Extract the [x, y] coordinate from the center of the cell holding the provided text.  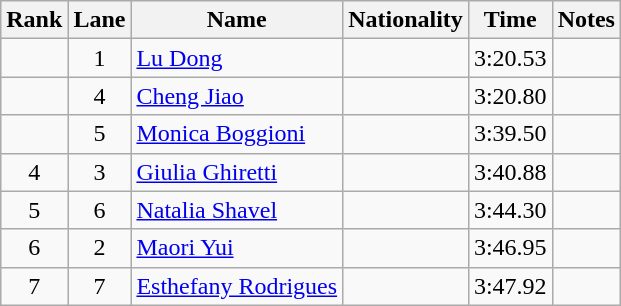
3:44.30 [510, 210]
Monica Boggioni [237, 134]
2 [100, 248]
Name [237, 20]
Lu Dong [237, 58]
3:20.53 [510, 58]
3:39.50 [510, 134]
Esthefany Rodrigues [237, 286]
Giulia Ghiretti [237, 172]
Cheng Jiao [237, 96]
3:20.80 [510, 96]
Time [510, 20]
3:46.95 [510, 248]
Rank [34, 20]
Lane [100, 20]
1 [100, 58]
Natalia Shavel [237, 210]
3:40.88 [510, 172]
Notes [586, 20]
Nationality [406, 20]
Maori Yui [237, 248]
3:47.92 [510, 286]
3 [100, 172]
